Locate the cell with the specified text and output its [x, y] center coordinate. 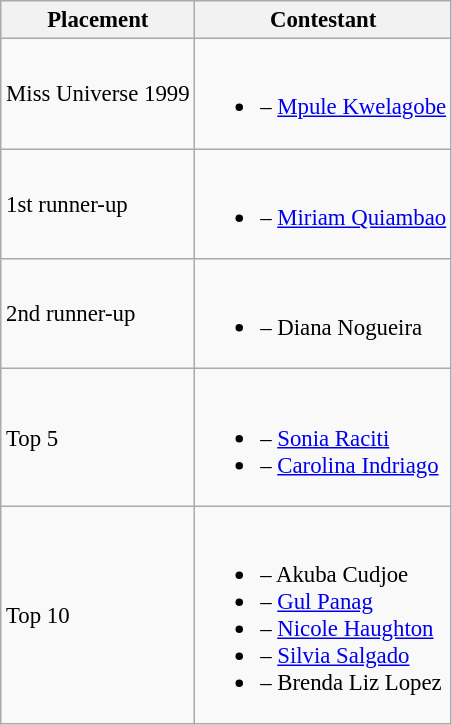
Top 5 [98, 438]
1st runner-up [98, 204]
– Miriam Quiambao [324, 204]
Placement [98, 20]
– Mpule Kwelagobe [324, 94]
2nd runner-up [98, 314]
– Diana Nogueira [324, 314]
– Sonia Raciti – Carolina Indriago [324, 438]
– Akuba Cudjoe – Gul Panag – Nicole Haughton – Silvia Salgado – Brenda Liz Lopez [324, 615]
Miss Universe 1999 [98, 94]
Top 10 [98, 615]
Contestant [324, 20]
